Scan for the cell matching the given text and deliver its (x, y) coordinate at center. 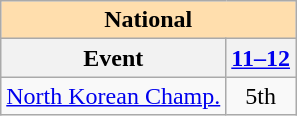
Event (114, 58)
5th (261, 96)
National (148, 20)
11–12 (261, 58)
North Korean Champ. (114, 96)
